Find where the given text appears and provide that cell's center as [x, y] coordinate. 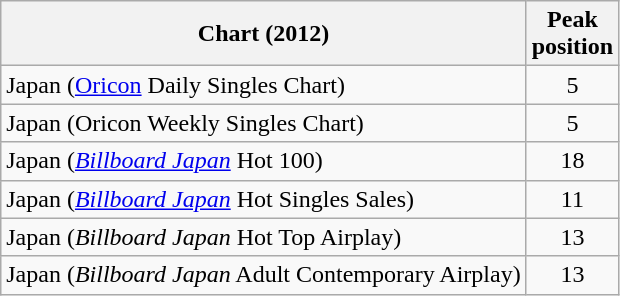
Japan (Billboard Japan Adult Contemporary Airplay) [264, 275]
Japan (Billboard Japan Hot 100) [264, 161]
Chart (2012) [264, 34]
18 [572, 161]
Japan (Billboard Japan Hot Singles Sales) [264, 199]
11 [572, 199]
Japan (Billboard Japan Hot Top Airplay) [264, 237]
Peakposition [572, 34]
Japan (Oricon Weekly Singles Chart) [264, 123]
Japan (Oricon Daily Singles Chart) [264, 85]
